For the text-containing cell, return its midpoint in [X, Y] coordinate format. 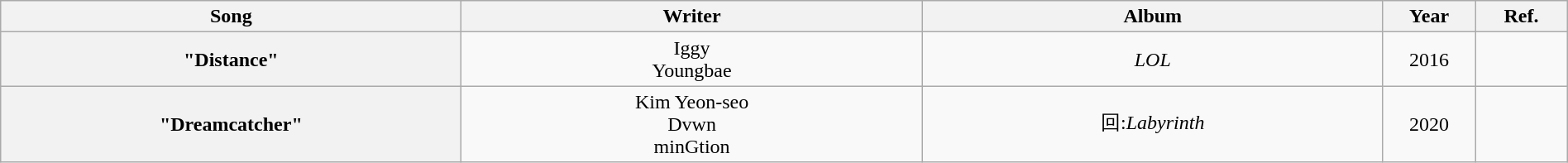
Ref. [1522, 17]
LOL [1153, 60]
2016 [1429, 60]
Album [1153, 17]
回:Labyrinth [1153, 124]
Song [232, 17]
2020 [1429, 124]
IggyYoungbae [691, 60]
Writer [691, 17]
Kim Yeon-seoDvwnminGtion [691, 124]
Year [1429, 17]
"Distance" [232, 60]
"Dreamcatcher" [232, 124]
